Determine the (X, Y) coordinate at the center of the cell enclosing the given text.  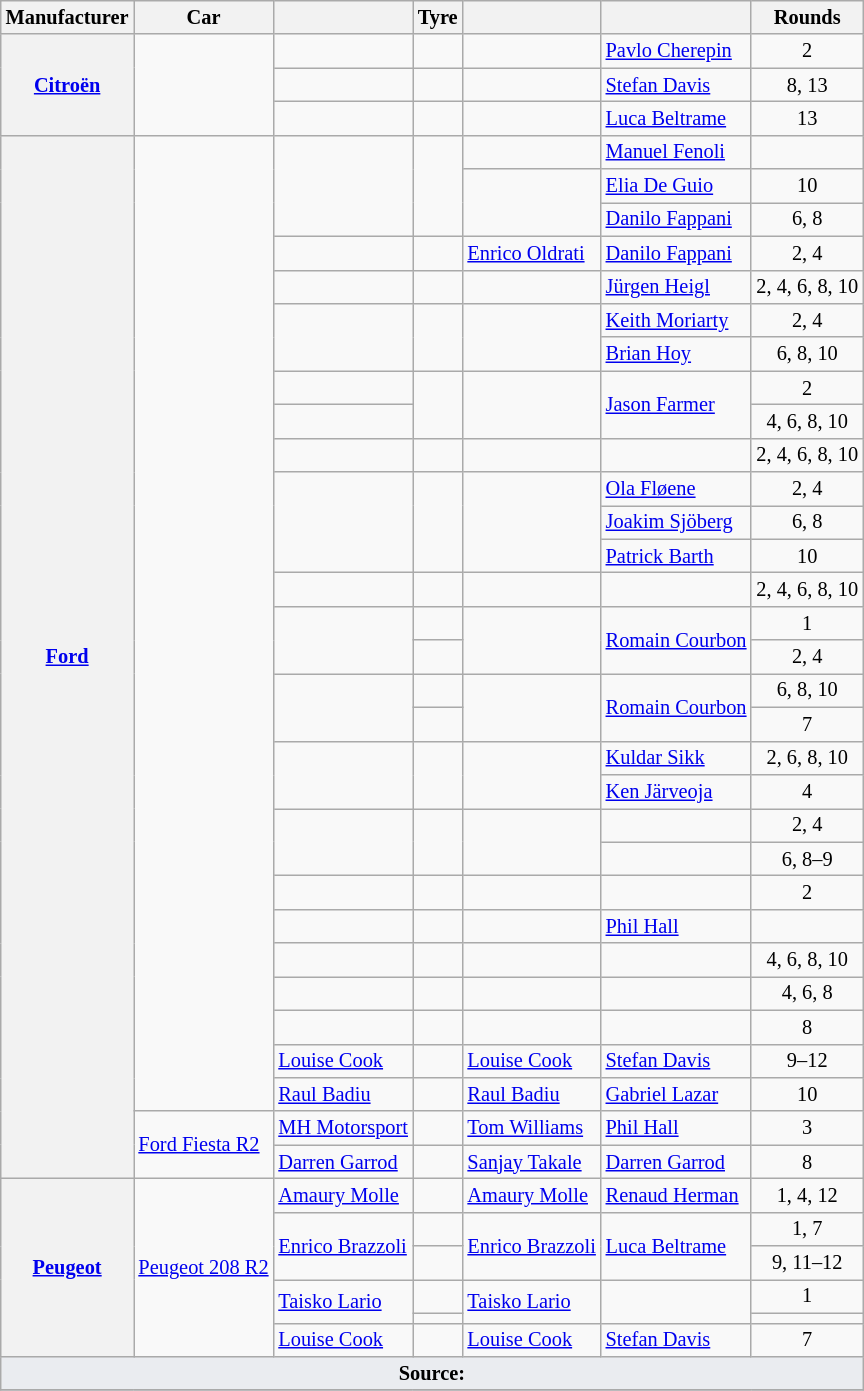
Ford Fiesta R2 (204, 1144)
1, 7 (807, 1229)
9, 11–12 (807, 1263)
Keith Moriarty (676, 320)
Ken Järveoja (676, 791)
1, 4, 12 (807, 1195)
Brian Hoy (676, 354)
Peugeot 208 R2 (204, 1267)
2, 6, 8, 10 (807, 758)
4 (807, 791)
Jason Farmer (676, 404)
8, 13 (807, 85)
6, 8–9 (807, 859)
9–12 (807, 1061)
4, 6, 8 (807, 993)
MH Motorsport (342, 1128)
Citroën (68, 84)
Joakim Sjöberg (676, 522)
Sanjay Takale (532, 1162)
Manuel Fenoli (676, 152)
Ola Fløene (676, 489)
Peugeot (68, 1267)
Elia De Guio (676, 186)
Rounds (807, 17)
Tyre (438, 17)
Pavlo Cherepin (676, 51)
Source: (432, 1373)
3 (807, 1128)
Enrico Oldrati (532, 253)
Jürgen Heigl (676, 287)
Gabriel Lazar (676, 1094)
Renaud Herman (676, 1195)
Ford (68, 656)
Tom Williams (532, 1128)
13 (807, 118)
Manufacturer (68, 17)
Car (204, 17)
Patrick Barth (676, 556)
Kuldar Sikk (676, 758)
